Locate the cell with the specified text and output its (x, y) center coordinate. 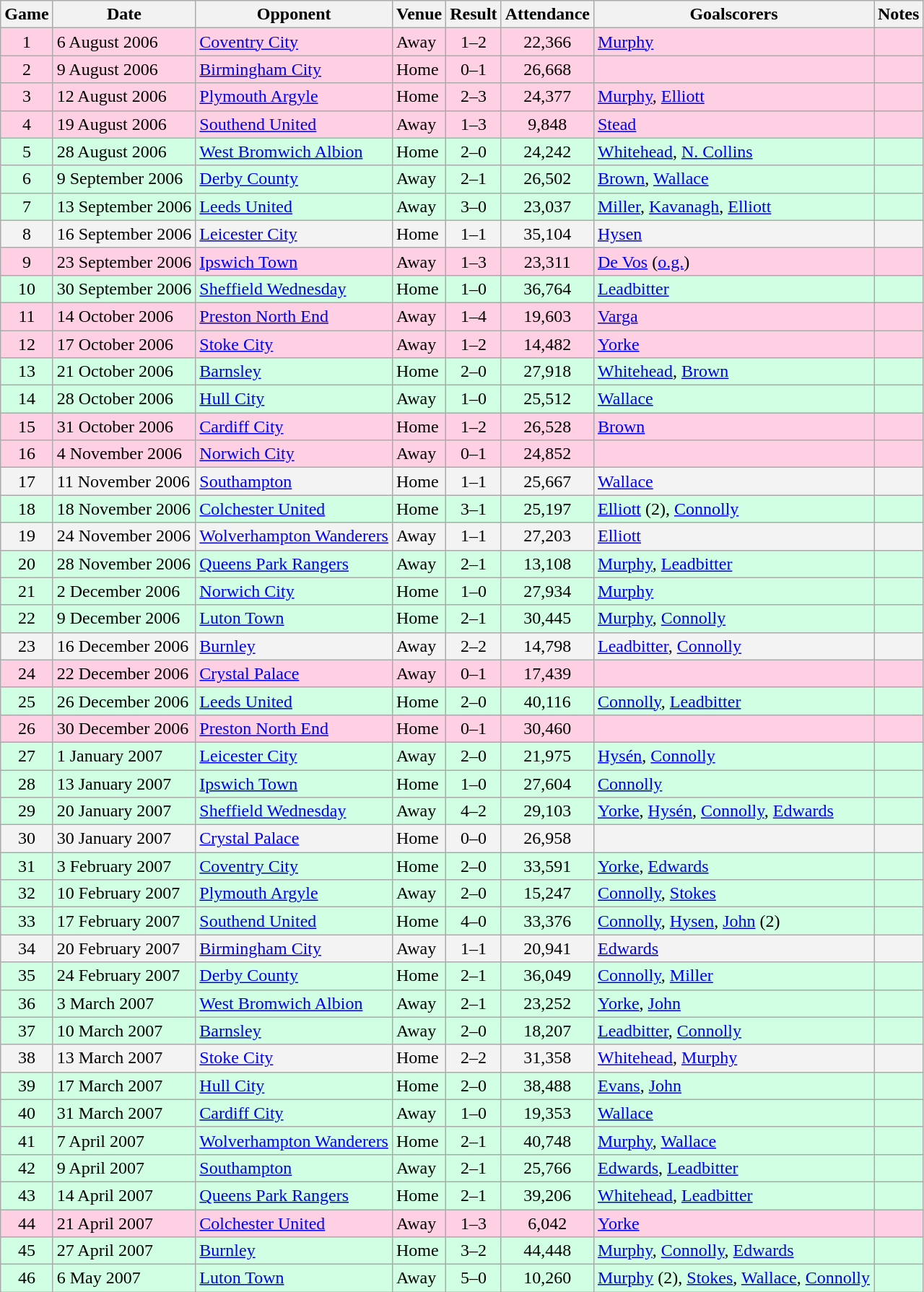
3 (27, 97)
30,445 (547, 619)
24,852 (547, 454)
Murphy, Wallace (733, 1140)
2–3 (474, 97)
40,748 (547, 1140)
42 (27, 1168)
37 (27, 1031)
Murphy, Connolly, Edwards (733, 1251)
Edwards (733, 948)
10 March 2007 (124, 1031)
Connolly, Leadbitter (733, 701)
13,108 (547, 564)
24 February 2007 (124, 976)
9 August 2006 (124, 69)
19 August 2006 (124, 124)
3 March 2007 (124, 1003)
32 (27, 894)
Brown (733, 427)
28 (27, 783)
13 January 2007 (124, 783)
33,376 (547, 921)
Game (27, 14)
35 (27, 976)
Evans, John (733, 1086)
40 (27, 1113)
26,668 (547, 69)
38 (27, 1058)
Miller, Kavanagh, Elliott (733, 206)
24 November 2006 (124, 536)
6 (27, 179)
14 (27, 399)
1 (27, 42)
3–2 (474, 1251)
Yorke, John (733, 1003)
30 September 2006 (124, 289)
18,207 (547, 1031)
9 December 2006 (124, 619)
27,918 (547, 372)
23,037 (547, 206)
Opponent (295, 14)
27 April 2007 (124, 1251)
17 March 2007 (124, 1086)
Result (474, 14)
27,934 (547, 591)
17 February 2007 (124, 921)
20,941 (547, 948)
34 (27, 948)
14,482 (547, 344)
26,502 (547, 179)
12 (27, 344)
15,247 (547, 894)
16 September 2006 (124, 234)
31 March 2007 (124, 1113)
24,242 (547, 152)
19 (27, 536)
18 November 2006 (124, 509)
22 December 2006 (124, 673)
21 (27, 591)
22,366 (547, 42)
Notes (898, 14)
9,848 (547, 124)
25 (27, 701)
Leadbitter (733, 289)
31 (27, 866)
39,206 (547, 1195)
22 (27, 619)
2 December 2006 (124, 591)
Venue (419, 14)
1–4 (474, 316)
15 (27, 427)
27,203 (547, 536)
30 (27, 839)
Hysén, Connolly (733, 756)
38,488 (547, 1086)
13 September 2006 (124, 206)
17 (27, 481)
36 (27, 1003)
5–0 (474, 1278)
4–2 (474, 811)
4 November 2006 (124, 454)
4 (27, 124)
16 (27, 454)
27 (27, 756)
Varga (733, 316)
12 August 2006 (124, 97)
14 October 2006 (124, 316)
10,260 (547, 1278)
25,512 (547, 399)
21 April 2007 (124, 1223)
5 (27, 152)
Connolly (733, 783)
17,439 (547, 673)
6,042 (547, 1223)
20 January 2007 (124, 811)
7 April 2007 (124, 1140)
Elliott (733, 536)
Connolly, Miller (733, 976)
20 (27, 564)
Whitehead, N. Collins (733, 152)
33 (27, 921)
13 March 2007 (124, 1058)
Yorke, Hysén, Connolly, Edwards (733, 811)
9 September 2006 (124, 179)
35,104 (547, 234)
8 (27, 234)
Hysen (733, 234)
Connolly, Hysen, John (2) (733, 921)
26,528 (547, 427)
3–0 (474, 206)
28 August 2006 (124, 152)
25,197 (547, 509)
11 November 2006 (124, 481)
Brown, Wallace (733, 179)
19,353 (547, 1113)
41 (27, 1140)
Murphy (2), Stokes, Wallace, Connolly (733, 1278)
Stead (733, 124)
28 November 2006 (124, 564)
2 (27, 69)
36,764 (547, 289)
26 December 2006 (124, 701)
39 (27, 1086)
18 (27, 509)
14 April 2007 (124, 1195)
19,603 (547, 316)
Yorke, Edwards (733, 866)
6 August 2006 (124, 42)
10 (27, 289)
46 (27, 1278)
3 February 2007 (124, 866)
Whitehead, Murphy (733, 1058)
Goalscorers (733, 14)
Murphy, Elliott (733, 97)
20 February 2007 (124, 948)
31 October 2006 (124, 427)
29 (27, 811)
0–0 (474, 839)
4–0 (474, 921)
De Vos (o.g.) (733, 261)
26,958 (547, 839)
33,591 (547, 866)
14,798 (547, 646)
21,975 (547, 756)
10 February 2007 (124, 894)
7 (27, 206)
9 (27, 261)
23 September 2006 (124, 261)
23,311 (547, 261)
30 December 2006 (124, 728)
9 April 2007 (124, 1168)
24,377 (547, 97)
29,103 (547, 811)
17 October 2006 (124, 344)
30 January 2007 (124, 839)
36,049 (547, 976)
Date (124, 14)
Whitehead, Brown (733, 372)
Murphy, Connolly (733, 619)
21 October 2006 (124, 372)
1 January 2007 (124, 756)
Elliott (2), Connolly (733, 509)
Connolly, Stokes (733, 894)
13 (27, 372)
44,448 (547, 1251)
24 (27, 673)
31,358 (547, 1058)
45 (27, 1251)
11 (27, 316)
25,667 (547, 481)
23,252 (547, 1003)
3–1 (474, 509)
Whitehead, Leadbitter (733, 1195)
Edwards, Leadbitter (733, 1168)
Attendance (547, 14)
16 December 2006 (124, 646)
26 (27, 728)
40,116 (547, 701)
30,460 (547, 728)
28 October 2006 (124, 399)
6 May 2007 (124, 1278)
43 (27, 1195)
23 (27, 646)
27,604 (547, 783)
25,766 (547, 1168)
44 (27, 1223)
Murphy, Leadbitter (733, 564)
